Return (X, Y) of the center of cell containing provided text 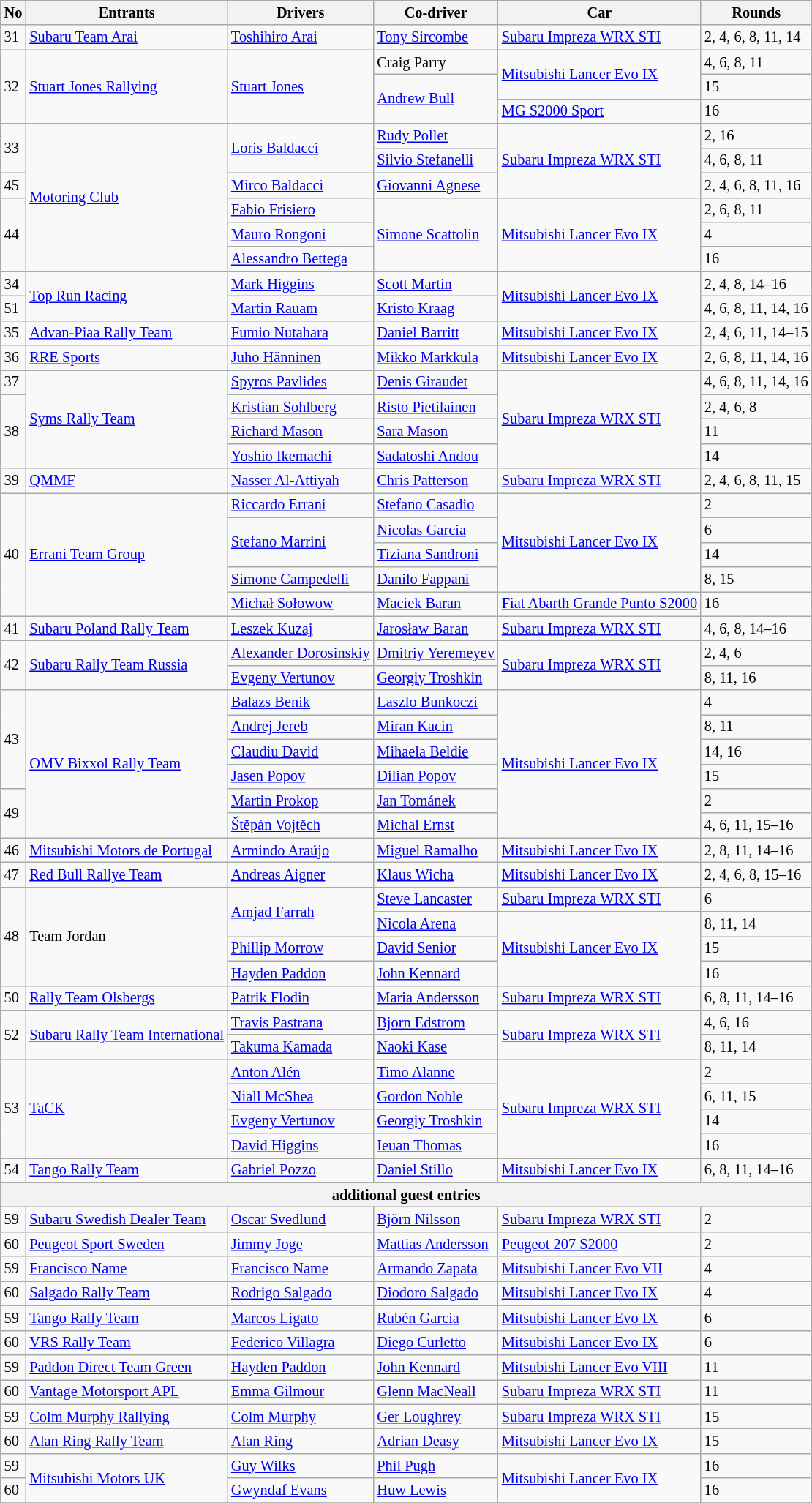
54 (13, 1170)
Richard Mason (300, 431)
Rubén Garcia (436, 1318)
Sara Mason (436, 431)
Mitsubishi Lancer Evo VIII (600, 1367)
Mihaela Beldie (436, 751)
Huw Lewis (436, 1491)
Rounds (756, 12)
Kristo Kraag (436, 308)
Marcos Ligato (300, 1318)
8, 11 (756, 727)
53 (13, 1109)
Armindo Araújo (300, 850)
Patrik Flodin (300, 998)
No (13, 12)
2, 4, 6, 8 (756, 407)
Subaru Swedish Dealer Team (127, 1220)
Miguel Ramalho (436, 850)
Gabriel Pozzo (300, 1170)
Mirco Baldacci (300, 185)
4, 6, 11, 15–16 (756, 825)
Red Bull Rallye Team (127, 874)
Advan-Piaa Rally Team (127, 333)
Phil Pugh (436, 1466)
Oscar Svedlund (300, 1220)
4, 6, 8, 14–16 (756, 629)
2, 4, 6, 8, 11, 15 (756, 481)
Craig Parry (436, 62)
Vantage Motorsport APL (127, 1392)
Michal Ernst (436, 825)
Laszlo Bunkoczi (436, 702)
Guy Wilks (300, 1466)
46 (13, 850)
Steve Lancaster (436, 899)
8, 11, 16 (756, 678)
43 (13, 739)
2, 6, 8, 11 (756, 210)
Chris Patterson (436, 481)
RRE Sports (127, 358)
David Senior (436, 948)
Federico Villagra (300, 1343)
Bjorn Edstrom (436, 1022)
Peugeot 207 S2000 (600, 1244)
Leszek Kuzaj (300, 629)
Fabio Frisiero (300, 210)
Errani Team Group (127, 554)
Top Run Racing (127, 296)
Colm Murphy Rallying (127, 1417)
Simone Campedelli (300, 579)
Dilian Popov (436, 776)
Ger Loughrey (436, 1417)
2, 8, 11, 14–16 (756, 850)
Colm Murphy (300, 1417)
6, 11, 15 (756, 1096)
Björn Nilsson (436, 1220)
Subaru Team Arai (127, 37)
David Higgins (300, 1146)
Subaru Rally Team International (127, 1035)
48 (13, 937)
Motoring Club (127, 198)
Kristian Sohlberg (300, 407)
8, 15 (756, 579)
Alan Ring Rally Team (127, 1441)
Gwyndaf Evans (300, 1491)
Amjad Farrah (300, 912)
Syms Rally Team (127, 419)
Mattias Andersson (436, 1244)
Jarosław Baran (436, 629)
35 (13, 333)
Mitsubishi Motors UK (127, 1478)
Andrej Jereb (300, 727)
Danilo Fappani (436, 579)
2, 4, 6 (756, 653)
Daniel Barritt (436, 333)
Nicola Arena (436, 924)
Riccardo Errani (300, 505)
32 (13, 86)
49 (13, 812)
2, 6, 8, 11, 14, 16 (756, 358)
Tiziana Sandroni (436, 555)
additional guest entries (407, 1195)
47 (13, 874)
Loris Baldacci (300, 148)
Fiat Abarth Grande Punto S2000 (600, 604)
Maria Andersson (436, 998)
Giovanni Agnese (436, 185)
31 (13, 37)
Miran Kacin (436, 727)
Maciek Baran (436, 604)
Mitsubishi Motors de Portugal (127, 850)
44 (13, 234)
Takuma Kamada (300, 1047)
2, 4, 6, 8, 11, 16 (756, 185)
Armando Zapata (436, 1269)
OMV Bixxol Rally Team (127, 764)
Andreas Aigner (300, 874)
Denis Giraudet (436, 382)
Silvio Stefanelli (436, 160)
2, 4, 6, 8, 11, 14 (756, 37)
Mauro Rongoni (300, 234)
Scott Martin (436, 284)
Salgado Rally Team (127, 1293)
Dmitriy Yeremeyev (436, 653)
Anton Alén (300, 1072)
Drivers (300, 12)
Niall McShea (300, 1096)
Rally Team Olsbergs (127, 998)
Team Jordan (127, 937)
Entrants (127, 12)
Spyros Pavlides (300, 382)
4, 6, 16 (756, 1022)
Mikko Markkula (436, 358)
Toshihiro Arai (300, 37)
Diodoro Salgado (436, 1293)
Michał Sołowow (300, 604)
Risto Pietilainen (436, 407)
2, 4, 6, 8, 15–16 (756, 874)
Gordon Noble (436, 1096)
Timo Alanne (436, 1072)
33 (13, 148)
39 (13, 481)
Phillip Morrow (300, 948)
Jan Tománek (436, 801)
MG S2000 Sport (600, 111)
Simone Scattolin (436, 234)
Stuart Jones Rallying (127, 86)
Tony Sircombe (436, 37)
Sadatoshi Andou (436, 456)
34 (13, 284)
42 (13, 664)
40 (13, 554)
Claudiu David (300, 751)
Mark Higgins (300, 284)
Martin Rauam (300, 308)
Peugeot Sport Sweden (127, 1244)
Subaru Rally Team Russia (127, 664)
Paddon Direct Team Green (127, 1367)
Adrian Deasy (436, 1441)
Daniel Stillo (436, 1170)
2, 16 (756, 136)
Stuart Jones (300, 86)
Co-driver (436, 12)
Yoshio Ikemachi (300, 456)
Alessandro Bettega (300, 259)
QMMF (127, 481)
36 (13, 358)
37 (13, 382)
Rodrigo Salgado (300, 1293)
38 (13, 432)
Ieuan Thomas (436, 1146)
TaCK (127, 1109)
Rudy Pollet (436, 136)
Fumio Nutahara (300, 333)
Diego Curletto (436, 1343)
Juho Hänninen (300, 358)
Balazs Benik (300, 702)
Naoki Kase (436, 1047)
Jimmy Joge (300, 1244)
51 (13, 308)
Emma Gilmour (300, 1392)
50 (13, 998)
Štěpán Vojtěch (300, 825)
Stefano Casadio (436, 505)
Car (600, 12)
Andrew Bull (436, 98)
Glenn MacNeall (436, 1392)
Nasser Al-Attiyah (300, 481)
52 (13, 1035)
Nicolas Garcia (436, 530)
VRS Rally Team (127, 1343)
Klaus Wicha (436, 874)
Alan Ring (300, 1441)
2, 4, 6, 11, 14–15 (756, 333)
45 (13, 185)
2, 4, 8, 14–16 (756, 284)
Martin Prokop (300, 801)
Alexander Dorosinskiy (300, 653)
Mitsubishi Lancer Evo VII (600, 1269)
Travis Pastrana (300, 1022)
Jasen Popov (300, 776)
14, 16 (756, 751)
41 (13, 629)
Stefano Marrini (300, 541)
Subaru Poland Rally Team (127, 629)
